Provide the (X, Y) coordinate of the cell's center where the given text is located.  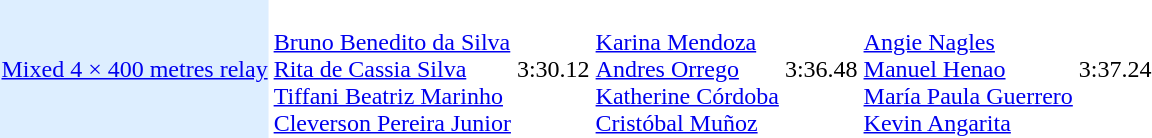
Karina MendozaAndres OrregoKatherine CórdobaCristóbal Muñoz (687, 69)
Angie NaglesManuel HenaoMaría Paula GuerreroKevin Angarita (968, 69)
Bruno Benedito da SilvaRita de Cassia SilvaTiffani Beatriz MarinhoCleverson Pereira Junior (392, 69)
3:30.12 (553, 69)
3:36.48 (821, 69)
Mixed 4 × 400 metres relay (134, 69)
